Detect which cell encompasses the target text, then output its [x, y] center coordinate. 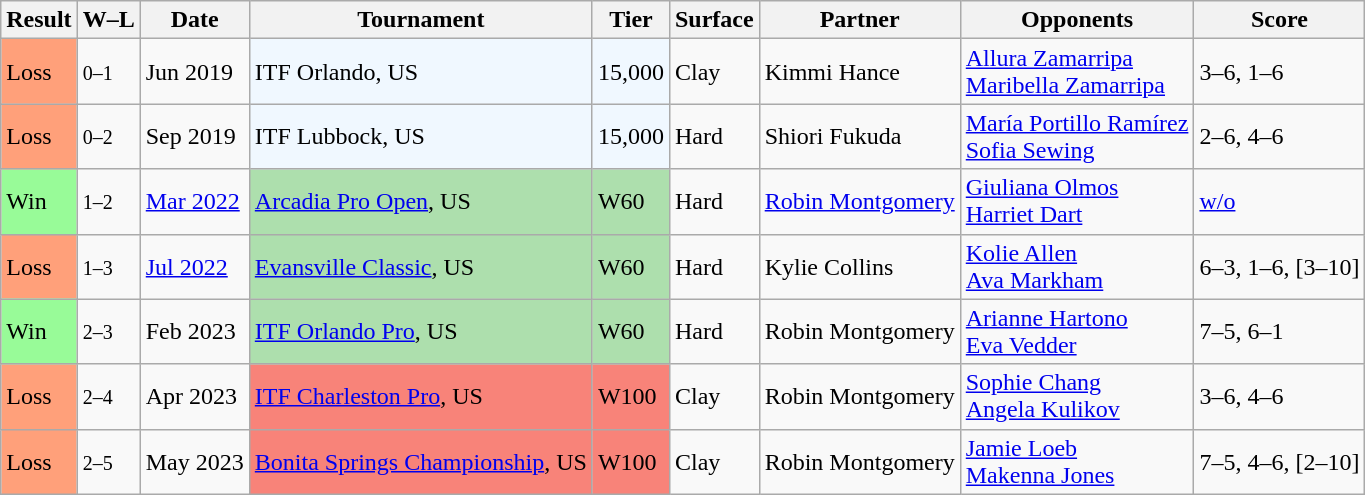
3–6, 4–6 [1280, 396]
Apr 2023 [194, 396]
Date [194, 20]
Kylie Collins [860, 266]
2–3 [108, 332]
Mar 2022 [194, 202]
ITF Orlando Pro, US [420, 332]
W–L [108, 20]
0–2 [108, 136]
6–3, 1–6, [3–10] [1280, 266]
7–5, 4–6, [2–10] [1280, 462]
1–2 [108, 202]
2–5 [108, 462]
Giuliana Olmos Harriet Dart [1077, 202]
Feb 2023 [194, 332]
Jul 2022 [194, 266]
Bonita Springs Championship, US [420, 462]
Score [1280, 20]
Sep 2019 [194, 136]
ITF Charleston Pro, US [420, 396]
Opponents [1077, 20]
Evansville Classic, US [420, 266]
Shiori Fukuda [860, 136]
w/o [1280, 202]
ITF Lubbock, US [420, 136]
7–5, 6–1 [1280, 332]
May 2023 [194, 462]
Partner [860, 20]
Jamie Loeb Makenna Jones [1077, 462]
Sophie Chang Angela Kulikov [1077, 396]
3–6, 1–6 [1280, 72]
Arianne Hartono Eva Vedder [1077, 332]
María Portillo Ramírez Sofia Sewing [1077, 136]
2–4 [108, 396]
Result [39, 20]
Kimmi Hance [860, 72]
ITF Orlando, US [420, 72]
Allura Zamarripa Maribella Zamarripa [1077, 72]
Jun 2019 [194, 72]
Surface [714, 20]
Arcadia Pro Open, US [420, 202]
Kolie Allen Ava Markham [1077, 266]
2–6, 4–6 [1280, 136]
Tournament [420, 20]
1–3 [108, 266]
0–1 [108, 72]
Tier [630, 20]
